Extract the (X, Y) coordinate from the center of the cell holding the provided text.  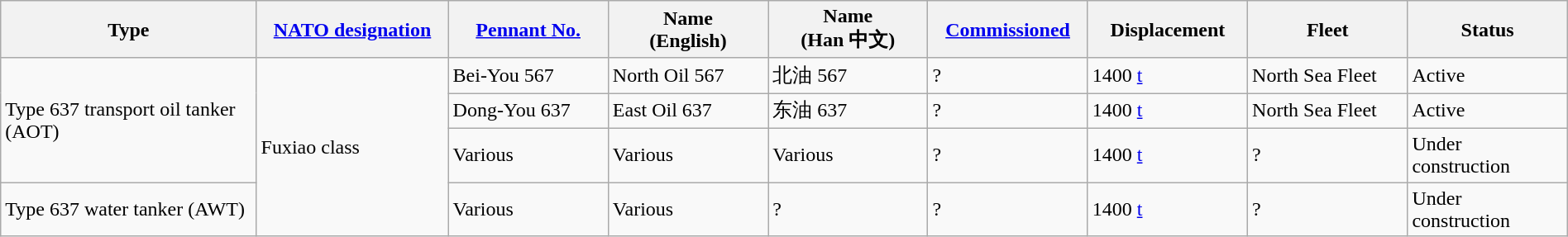
Pennant No. (528, 30)
North Oil 567 (688, 76)
东油 637 (849, 111)
Displacement (1168, 30)
Bei-You 567 (528, 76)
Status (1487, 30)
Name(English) (688, 30)
East Oil 637 (688, 111)
北油 567 (849, 76)
Fuxiao class (352, 147)
Type (129, 30)
Type 637 transport oil tanker (AOT) (129, 120)
Name(Han 中文) (849, 30)
NATO designation (352, 30)
Commissioned (1007, 30)
Type 637 water tanker (AWT) (129, 208)
Fleet (1328, 30)
Dong-You 637 (528, 111)
